Extract the (x, y) coordinate from the center of the cell holding the provided text.  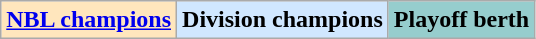
Division champions (283, 20)
NBL champions (89, 20)
Playoff berth (461, 20)
